Scan for the cell matching the given text and deliver its [X, Y] coordinate at center. 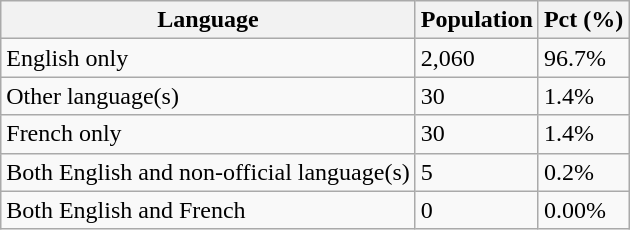
0.2% [583, 172]
Language [208, 20]
Both English and non-official language(s) [208, 172]
English only [208, 58]
2,060 [476, 58]
French only [208, 134]
0 [476, 210]
0.00% [583, 210]
5 [476, 172]
Population [476, 20]
Other language(s) [208, 96]
96.7% [583, 58]
Both English and French [208, 210]
Pct (%) [583, 20]
